Search for the cell housing the specified text and yield its [X, Y] center coordinate. 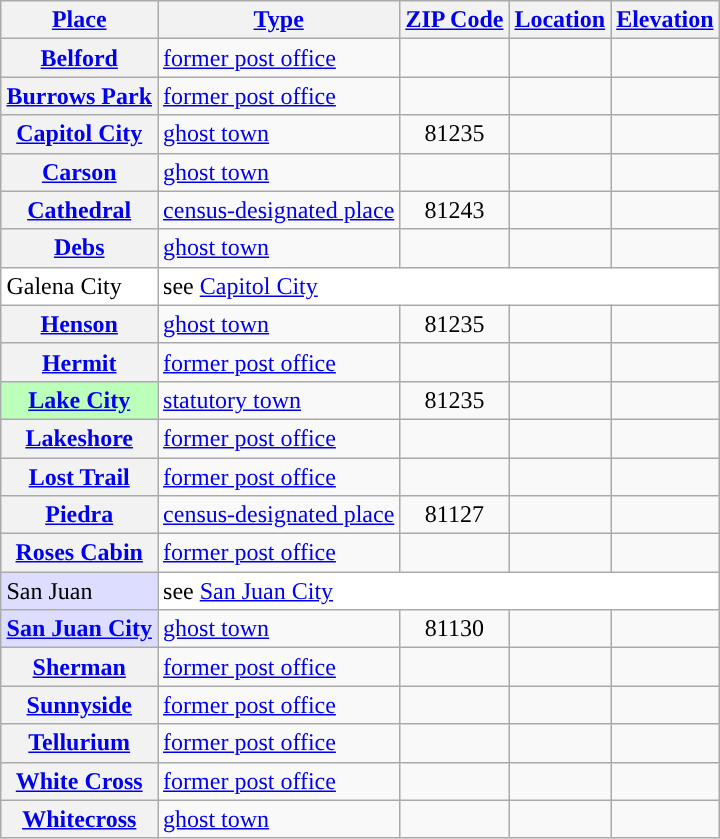
Lakeshore [80, 438]
Type [279, 20]
ZIP Code [454, 20]
Sherman [80, 667]
see San Juan City [439, 591]
Place [80, 20]
Henson [80, 324]
statutory town [279, 400]
Lost Trail [80, 477]
White Cross [80, 781]
Hermit [80, 362]
Whitecross [80, 819]
Elevation [665, 20]
81127 [454, 515]
Roses Cabin [80, 553]
Tellurium [80, 743]
Sunnyside [80, 705]
81243 [454, 210]
see Capitol City [439, 286]
San Juan [80, 591]
Location [560, 20]
Piedra [80, 515]
Cathedral [80, 210]
Lake City [80, 400]
Debs [80, 248]
Galena City [80, 286]
Belford [80, 58]
Carson [80, 172]
Burrows Park [80, 96]
Capitol City [80, 134]
81130 [454, 629]
San Juan City [80, 629]
